Search for the cell housing the specified text and yield its (X, Y) center coordinate. 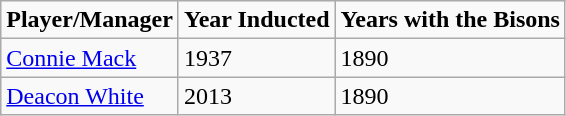
2013 (256, 96)
Connie Mack (90, 58)
1937 (256, 58)
Deacon White (90, 96)
Year Inducted (256, 20)
Player/Manager (90, 20)
Years with the Bisons (450, 20)
